Locate the cell with the specified text and output its (X, Y) center coordinate. 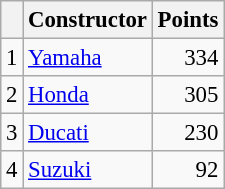
92 (188, 170)
1 (12, 58)
2 (12, 95)
3 (12, 133)
Points (188, 20)
230 (188, 133)
Yamaha (88, 58)
Ducati (88, 133)
305 (188, 95)
Honda (88, 95)
Suzuki (88, 170)
Constructor (88, 20)
334 (188, 58)
4 (12, 170)
